Extract the (X, Y) coordinate from the center of the cell holding the provided text.  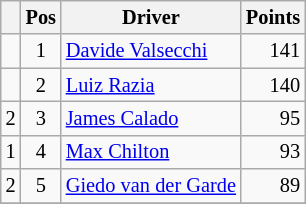
Pos (41, 17)
Davide Valsecchi (151, 51)
95 (273, 118)
89 (273, 186)
4 (41, 152)
5 (41, 186)
141 (273, 51)
Driver (151, 17)
Giedo van der Garde (151, 186)
Luiz Razia (151, 85)
Points (273, 17)
3 (41, 118)
140 (273, 85)
James Calado (151, 118)
Max Chilton (151, 152)
93 (273, 152)
